Output the (x, y) coordinate of the center of the cell containing the given text.  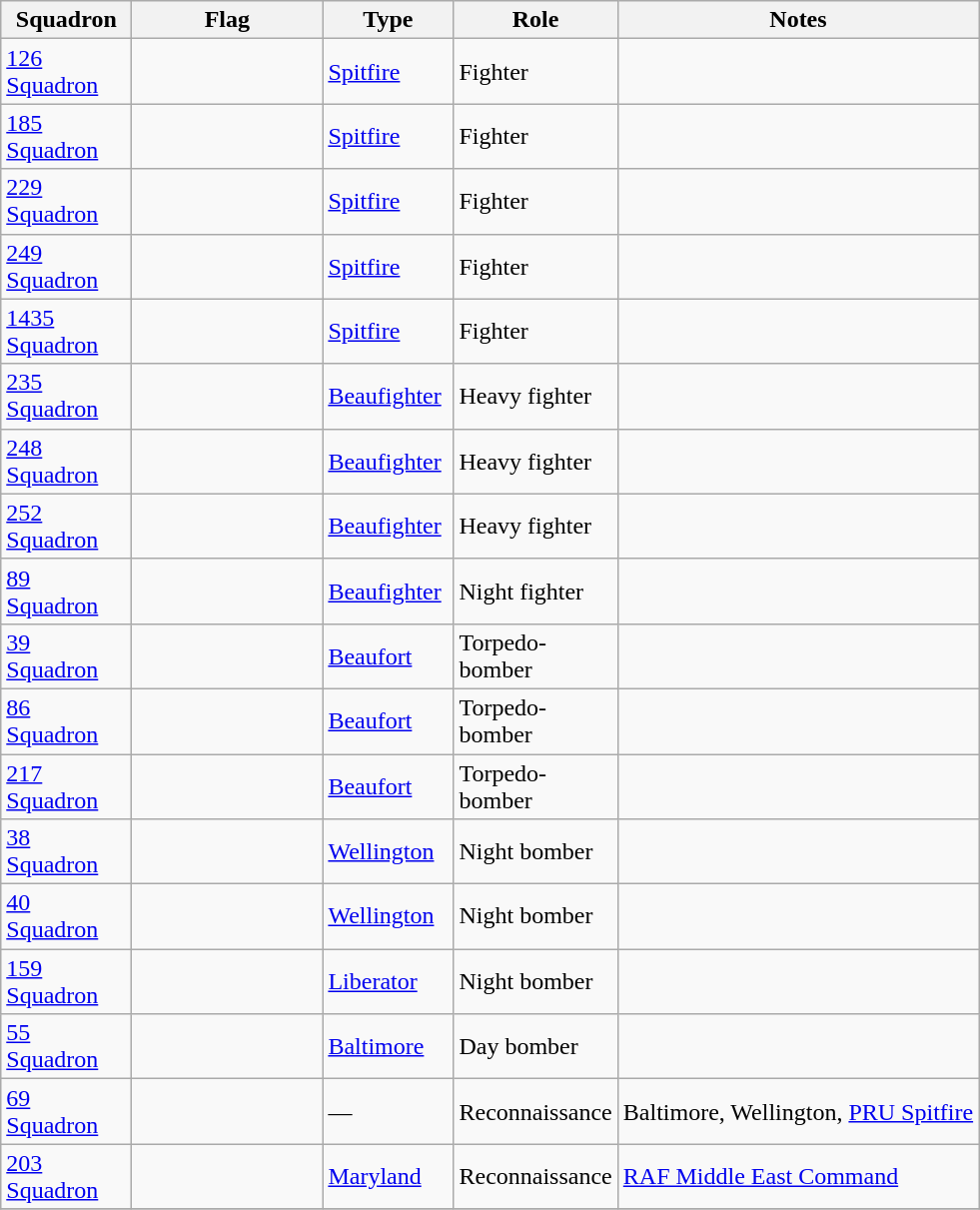
248 Squadron (66, 462)
Baltimore (388, 1047)
RAF Middle East Command (797, 1177)
Day bomber (535, 1047)
Flag (228, 20)
— (388, 1111)
Notes (797, 20)
Maryland (388, 1177)
69 Squadron (66, 1111)
Night fighter (535, 592)
Baltimore, Wellington, PRU Spitfire (797, 1111)
86 Squadron (66, 721)
126 Squadron (66, 72)
39 Squadron (66, 655)
89 Squadron (66, 592)
203 Squadron (66, 1177)
38 Squadron (66, 851)
249 Squadron (66, 266)
Liberator (388, 981)
55 Squadron (66, 1047)
185 Squadron (66, 136)
159 Squadron (66, 981)
Role (535, 20)
235 Squadron (66, 396)
40 Squadron (66, 917)
Squadron (66, 20)
252 Squadron (66, 526)
229 Squadron (66, 202)
217 Squadron (66, 785)
Type (388, 20)
1435 Squadron (66, 332)
